Extract the (x, y) coordinate from the center of the cell holding the provided text.  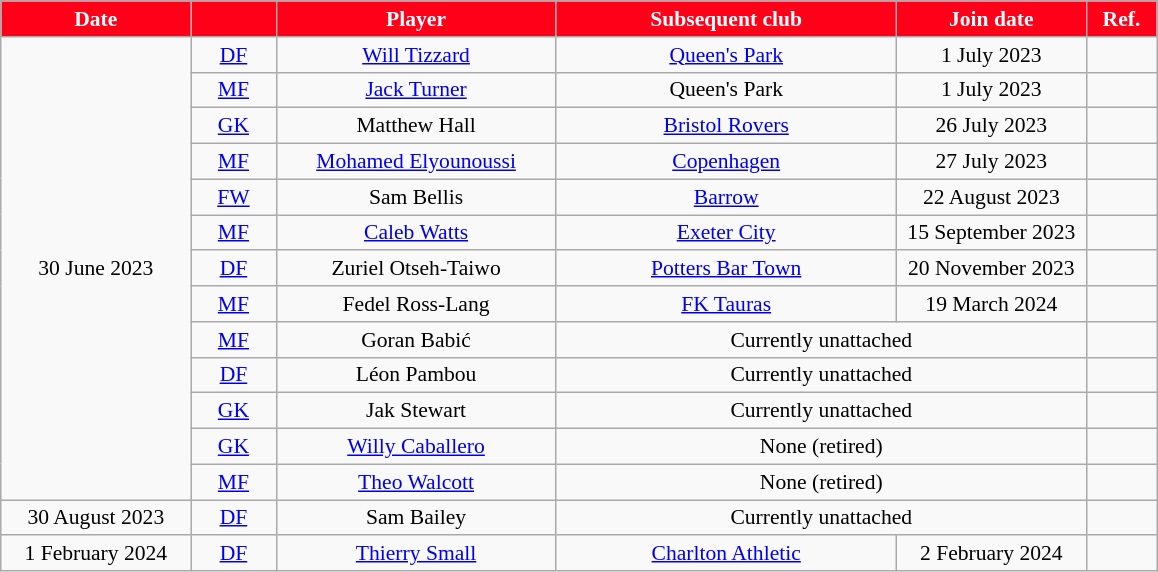
Theo Walcott (416, 482)
Subsequent club (726, 19)
Sam Bailey (416, 518)
Léon Pambou (416, 375)
2 February 2024 (991, 554)
27 July 2023 (991, 162)
Date (96, 19)
Join date (991, 19)
Sam Bellis (416, 197)
Exeter City (726, 233)
20 November 2023 (991, 269)
Zuriel Otseh-Taiwo (416, 269)
Will Tizzard (416, 55)
Goran Babić (416, 340)
30 August 2023 (96, 518)
Ref. (1121, 19)
Caleb Watts (416, 233)
Mohamed Elyounoussi (416, 162)
Thierry Small (416, 554)
FK Tauras (726, 304)
Potters Bar Town (726, 269)
Copenhagen (726, 162)
FW (234, 197)
22 August 2023 (991, 197)
Barrow (726, 197)
15 September 2023 (991, 233)
Bristol Rovers (726, 126)
1 February 2024 (96, 554)
Jak Stewart (416, 411)
Jack Turner (416, 90)
30 June 2023 (96, 268)
Matthew Hall (416, 126)
Player (416, 19)
Charlton Athletic (726, 554)
Fedel Ross-Lang (416, 304)
Willy Caballero (416, 447)
19 March 2024 (991, 304)
26 July 2023 (991, 126)
